Return the [x, y] coordinate for the center point of the cell that contains the specified text.  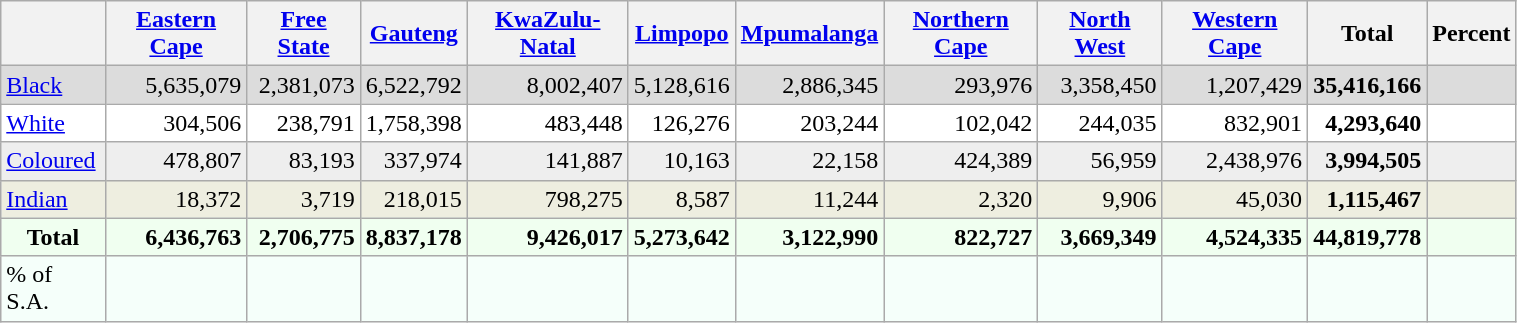
102,042 [961, 123]
798,275 [548, 199]
2,320 [961, 199]
44,819,778 [1368, 237]
White [54, 123]
8,837,178 [414, 237]
6,436,763 [176, 237]
Limpopo [682, 34]
56,959 [1100, 161]
3,994,505 [1368, 161]
483,448 [548, 123]
126,276 [682, 123]
Indian [54, 199]
478,807 [176, 161]
11,244 [809, 199]
Gauteng [414, 34]
83,193 [304, 161]
35,416,166 [1368, 85]
304,506 [176, 123]
Western Cape [1235, 34]
45,030 [1235, 199]
Coloured [54, 161]
203,244 [809, 123]
1,207,429 [1235, 85]
Mpumalanga [809, 34]
4,524,335 [1235, 237]
North West [1100, 34]
822,727 [961, 237]
10,163 [682, 161]
218,015 [414, 199]
1,758,398 [414, 123]
293,976 [961, 85]
1,115,467 [1368, 199]
238,791 [304, 123]
2,886,345 [809, 85]
5,273,642 [682, 237]
832,901 [1235, 123]
9,906 [1100, 199]
2,438,976 [1235, 161]
Eastern Cape [176, 34]
Free State [304, 34]
KwaZulu-Natal [548, 34]
3,669,349 [1100, 237]
Percent [1472, 34]
8,587 [682, 199]
22,158 [809, 161]
18,372 [176, 199]
5,635,079 [176, 85]
424,389 [961, 161]
% of S.A. [54, 288]
3,358,450 [1100, 85]
5,128,616 [682, 85]
6,522,792 [414, 85]
8,002,407 [548, 85]
337,974 [414, 161]
2,381,073 [304, 85]
2,706,775 [304, 237]
9,426,017 [548, 237]
141,887 [548, 161]
4,293,640 [1368, 123]
3,719 [304, 199]
3,122,990 [809, 237]
244,035 [1100, 123]
Northern Cape [961, 34]
Black [54, 85]
